Detect which cell encompasses the target text, then output its [X, Y] center coordinate. 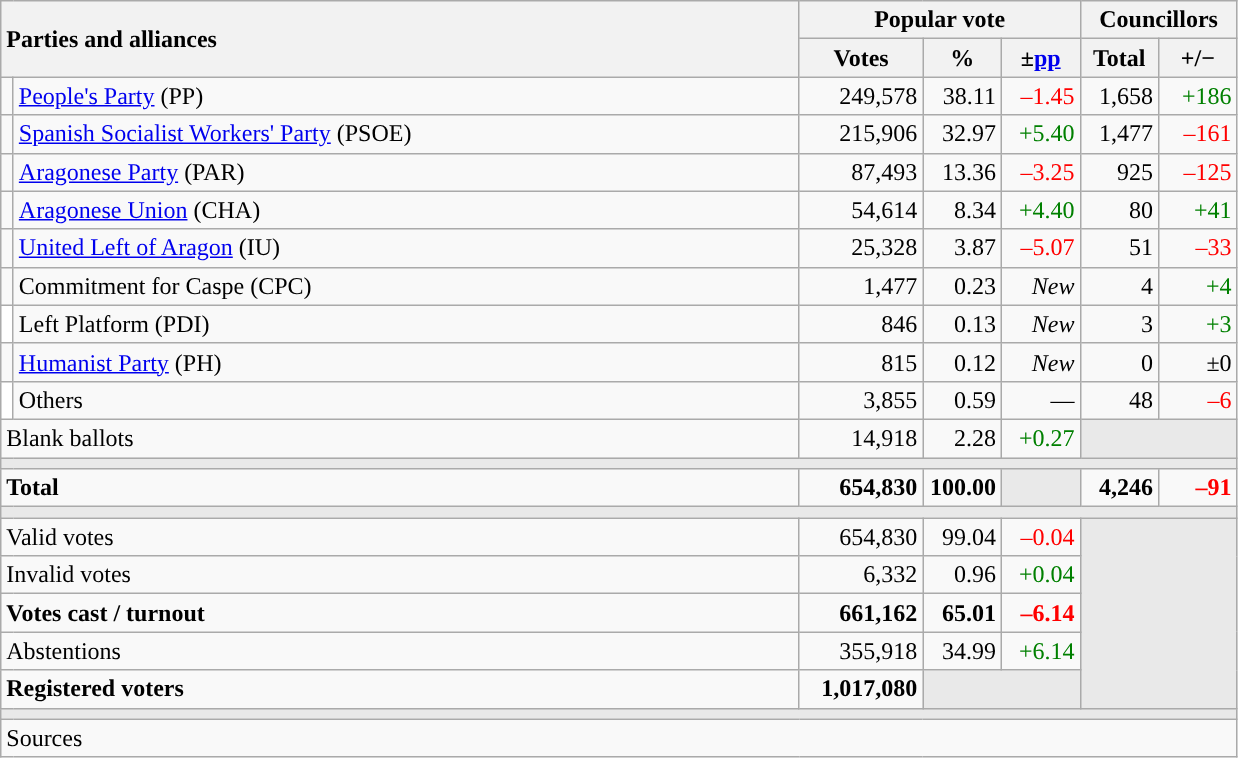
— [1040, 400]
Commitment for Caspe (CPC) [406, 286]
United Left of Aragon (IU) [406, 248]
–125 [1198, 172]
100.00 [962, 488]
355,918 [861, 651]
Invalid votes [400, 575]
–6 [1198, 400]
Votes cast / turnout [400, 613]
–3.25 [1040, 172]
846 [861, 324]
815 [861, 362]
54,614 [861, 210]
249,578 [861, 96]
Abstentions [400, 651]
+5.40 [1040, 134]
Left Platform (PDI) [406, 324]
32.97 [962, 134]
87,493 [861, 172]
% [962, 58]
4 [1120, 286]
99.04 [962, 537]
25,328 [861, 248]
+0.27 [1040, 438]
0.13 [962, 324]
38.11 [962, 96]
–1.45 [1040, 96]
Valid votes [400, 537]
Humanist Party (PH) [406, 362]
925 [1120, 172]
6,332 [861, 575]
–6.14 [1040, 613]
3.87 [962, 248]
3 [1120, 324]
+186 [1198, 96]
Aragonese Union (CHA) [406, 210]
Councillors [1158, 20]
Popular vote [940, 20]
34.99 [962, 651]
0.96 [962, 575]
+3 [1198, 324]
Sources [619, 738]
+6.14 [1040, 651]
8.34 [962, 210]
0.59 [962, 400]
14,918 [861, 438]
+4 [1198, 286]
65.01 [962, 613]
–0.04 [1040, 537]
Blank ballots [400, 438]
–5.07 [1040, 248]
Votes [861, 58]
Aragonese Party (PAR) [406, 172]
±pp [1040, 58]
1,658 [1120, 96]
215,906 [861, 134]
0.23 [962, 286]
3,855 [861, 400]
±0 [1198, 362]
Spanish Socialist Workers' Party (PSOE) [406, 134]
80 [1120, 210]
–91 [1198, 488]
+/− [1198, 58]
Others [406, 400]
2.28 [962, 438]
0.12 [962, 362]
People's Party (PP) [406, 96]
–161 [1198, 134]
0 [1120, 362]
Registered voters [400, 689]
1,017,080 [861, 689]
661,162 [861, 613]
4,246 [1120, 488]
Parties and alliances [400, 39]
51 [1120, 248]
–33 [1198, 248]
48 [1120, 400]
+41 [1198, 210]
+0.04 [1040, 575]
+4.40 [1040, 210]
13.36 [962, 172]
